Scan for the cell matching the given text and deliver its [X, Y] coordinate at center. 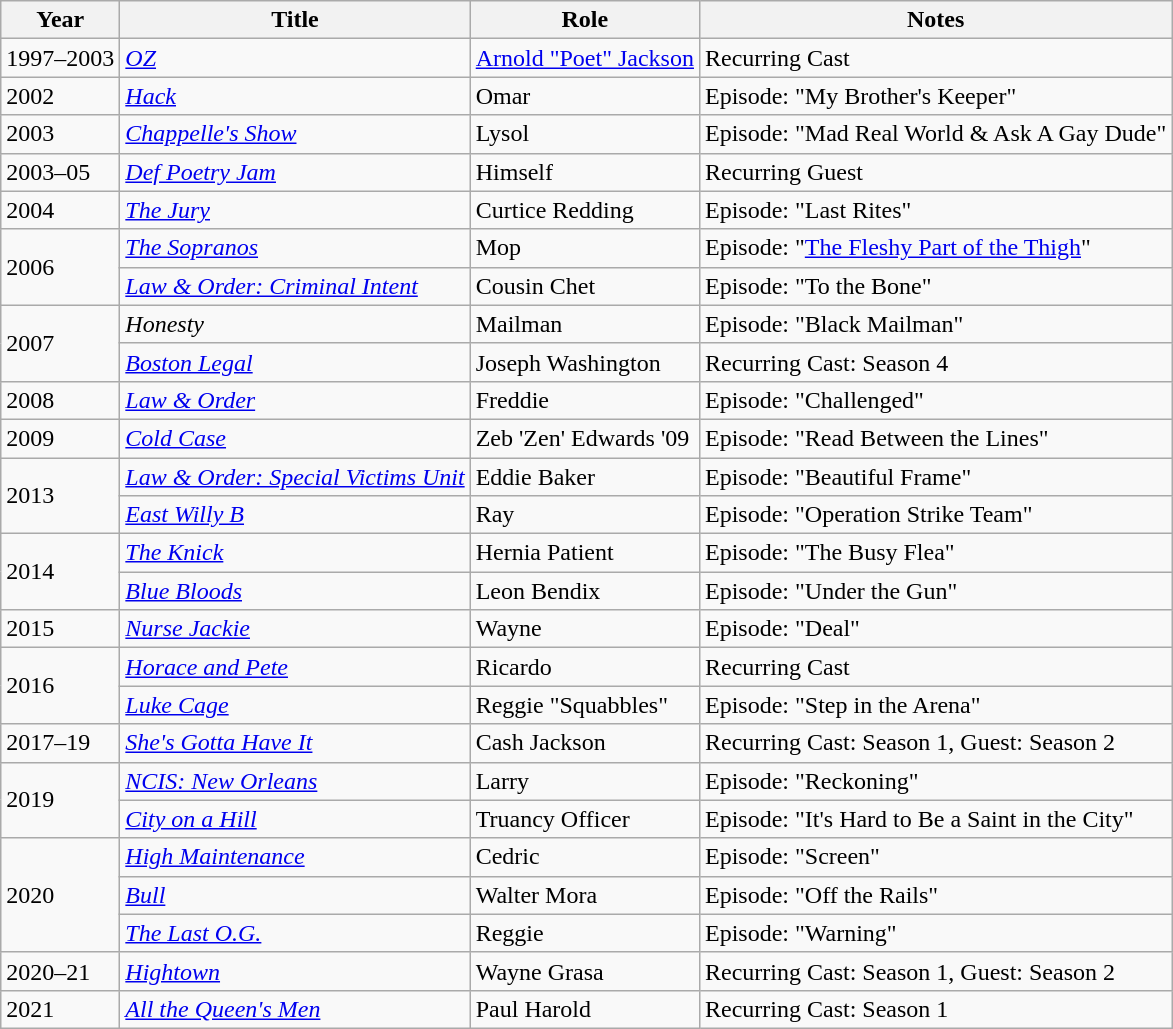
Cold Case [295, 438]
2009 [60, 438]
Reggie "Squabbles" [584, 705]
All the Queen's Men [295, 1009]
2004 [60, 210]
City on a Hill [295, 819]
2020–21 [60, 971]
Episode: "Challenged" [935, 400]
Larry [584, 781]
Mop [584, 248]
2013 [60, 496]
Wayne Grasa [584, 971]
Blue Bloods [295, 591]
Hightown [295, 971]
The Last O.G. [295, 933]
Cash Jackson [584, 743]
Ricardo [584, 667]
Title [295, 20]
Eddie Baker [584, 477]
Law & Order [295, 400]
Year [60, 20]
Episode: "Mad Real World & Ask A Gay Dude" [935, 134]
Luke Cage [295, 705]
2006 [60, 267]
Arnold "Poet" Jackson [584, 58]
Zeb 'Zen' Edwards '09 [584, 438]
2003–05 [60, 172]
2002 [60, 96]
Episode: "Step in the Arena" [935, 705]
High Maintenance [295, 857]
Episode: "Last Rites" [935, 210]
Chappelle's Show [295, 134]
2016 [60, 686]
Reggie [584, 933]
Law & Order: Criminal Intent [295, 286]
Episode: "The Fleshy Part of the Thigh" [935, 248]
Paul Harold [584, 1009]
Wayne [584, 629]
Freddie [584, 400]
Episode: "Off the Rails" [935, 895]
Episode: "Deal" [935, 629]
Recurring Cast: Season 1 [935, 1009]
Episode: "Screen" [935, 857]
2020 [60, 895]
Horace and Pete [295, 667]
2003 [60, 134]
Himself [584, 172]
The Jury [295, 210]
Episode: "Reckoning" [935, 781]
She's Gotta Have It [295, 743]
Episode: "Under the Gun" [935, 591]
Def Poetry Jam [295, 172]
Walter Mora [584, 895]
Cousin Chet [584, 286]
Episode: "The Busy Flea" [935, 553]
Episode: "My Brother's Keeper" [935, 96]
2014 [60, 572]
2019 [60, 800]
2017–19 [60, 743]
Boston Legal [295, 362]
The Sopranos [295, 248]
Leon Bendix [584, 591]
Role [584, 20]
Cedric [584, 857]
NCIS: New Orleans [295, 781]
Nurse Jackie [295, 629]
Omar [584, 96]
Episode: "Warning" [935, 933]
Bull [295, 895]
2007 [60, 343]
Recurring Guest [935, 172]
Hernia Patient [584, 553]
2021 [60, 1009]
1997–2003 [60, 58]
2008 [60, 400]
The Knick [295, 553]
Episode: "To the Bone" [935, 286]
East Willy B [295, 515]
Hack [295, 96]
Episode: "Black Mailman" [935, 324]
Mailman [584, 324]
Ray [584, 515]
2015 [60, 629]
Law & Order: Special Victims Unit [295, 477]
Episode: "Read Between the Lines" [935, 438]
OZ [295, 58]
Episode: "Operation Strike Team" [935, 515]
Recurring Cast: Season 4 [935, 362]
Lysol [584, 134]
Curtice Redding [584, 210]
Joseph Washington [584, 362]
Episode: "Beautiful Frame" [935, 477]
Episode: "It's Hard to Be a Saint in the City" [935, 819]
Notes [935, 20]
Truancy Officer [584, 819]
Honesty [295, 324]
